Scan for the cell matching the given text and deliver its [x, y] coordinate at center. 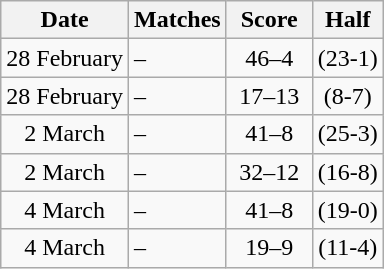
Matches [177, 20]
32–12 [269, 172]
(19-0) [348, 210]
(23-1) [348, 58]
(25-3) [348, 134]
(16-8) [348, 172]
46–4 [269, 58]
(11-4) [348, 248]
Date [65, 20]
17–13 [269, 96]
19–9 [269, 248]
Half [348, 20]
Score [269, 20]
(8-7) [348, 96]
